Search for the cell housing the specified text and yield its (x, y) center coordinate. 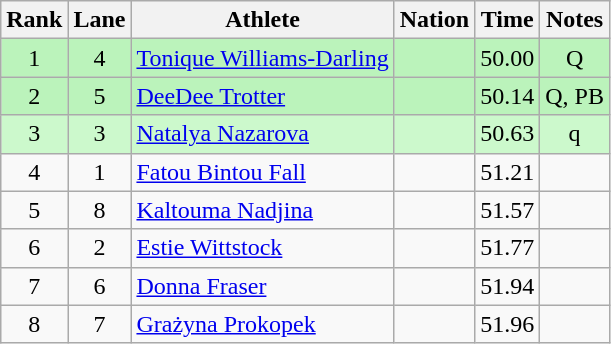
Athlete (262, 20)
50.00 (508, 58)
Tonique Williams-Darling (262, 58)
q (575, 134)
51.21 (508, 172)
Donna Fraser (262, 286)
Grażyna Prokopek (262, 324)
Notes (575, 20)
51.77 (508, 248)
DeeDee Trotter (262, 96)
Q, PB (575, 96)
Estie Wittstock (262, 248)
Q (575, 58)
51.94 (508, 286)
Time (508, 20)
Kaltouma Nadjina (262, 210)
Nation (434, 20)
51.96 (508, 324)
50.63 (508, 134)
Rank (34, 20)
Natalya Nazarova (262, 134)
51.57 (508, 210)
50.14 (508, 96)
Lane (100, 20)
Fatou Bintou Fall (262, 172)
